For the text-containing cell, return its midpoint in (x, y) coordinate format. 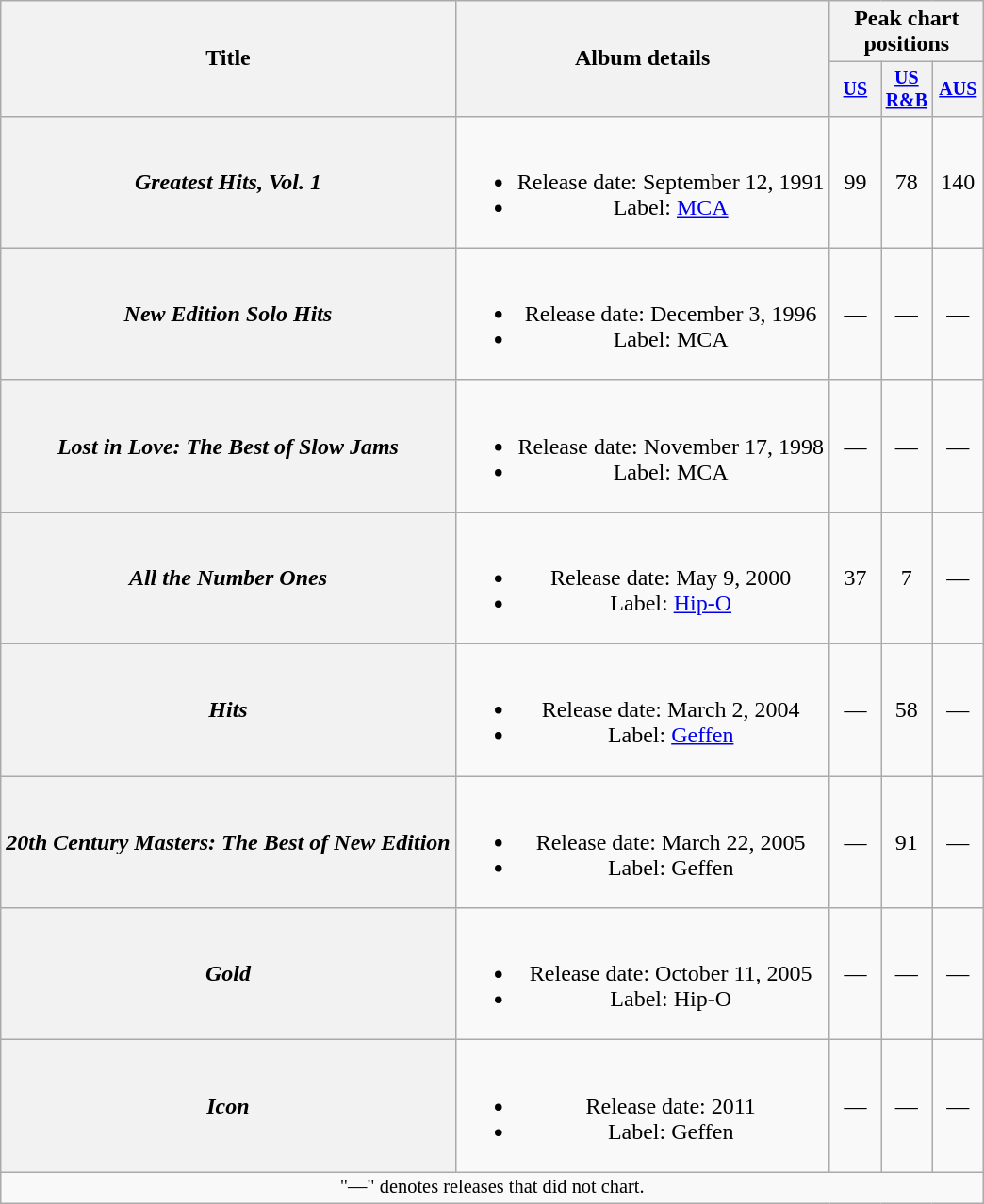
Release date: October 11, 2005Label: Hip-O (643, 974)
USR&B (907, 89)
"—" denotes releases that did not chart. (492, 1188)
All the Number Ones (228, 578)
Album details (643, 58)
20th Century Masters: The Best of New Edition (228, 842)
Hits (228, 710)
37 (855, 578)
Title (228, 58)
New Edition Solo Hits (228, 314)
7 (907, 578)
Release date: March 2, 2004Label: Geffen (643, 710)
Greatest Hits, Vol. 1 (228, 182)
US (855, 89)
Release date: September 12, 1991Label: MCA (643, 182)
91 (907, 842)
Release date: May 9, 2000Label: Hip-O (643, 578)
Peak chart positions (907, 32)
Release date: 2011Label: Geffen (643, 1106)
78 (907, 182)
Release date: December 3, 1996Label: MCA (643, 314)
58 (907, 710)
Gold (228, 974)
Release date: November 17, 1998Label: MCA (643, 446)
99 (855, 182)
Icon (228, 1106)
AUS (958, 89)
Lost in Love: The Best of Slow Jams (228, 446)
Release date: March 22, 2005Label: Geffen (643, 842)
140 (958, 182)
